Locate the cell with the specified text and output its [x, y] center coordinate. 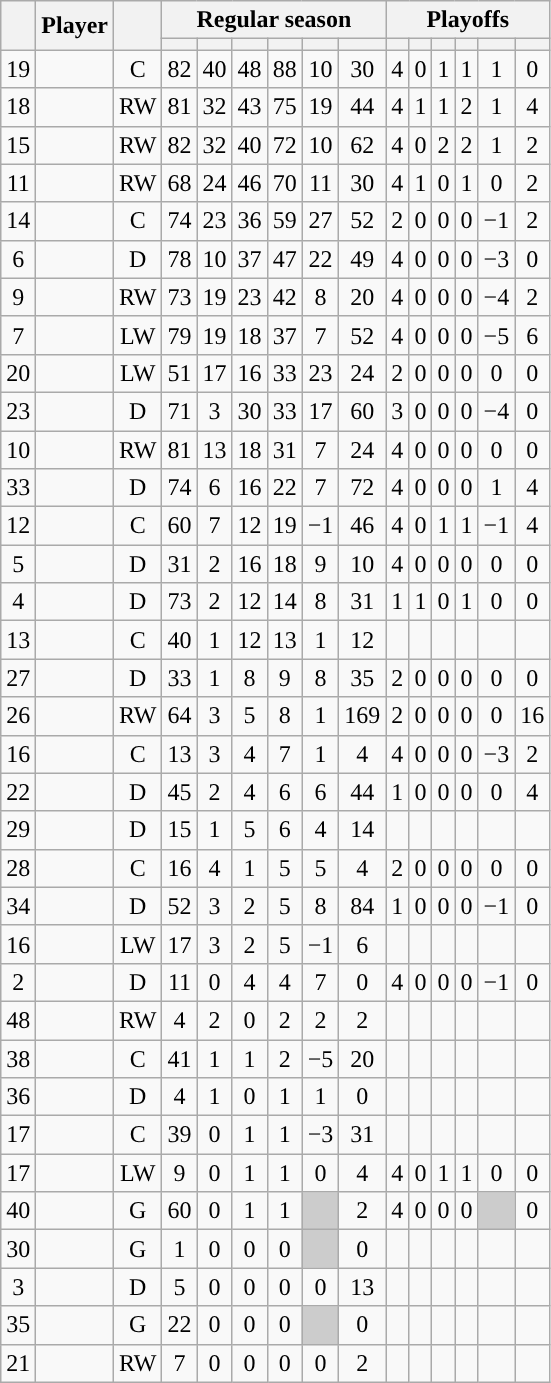
Playoffs [468, 20]
Player [75, 26]
79 [180, 335]
169 [362, 716]
84 [362, 906]
68 [180, 183]
49 [362, 259]
29 [18, 830]
88 [284, 69]
75 [284, 107]
59 [284, 221]
45 [180, 792]
42 [284, 297]
71 [180, 411]
62 [362, 145]
41 [180, 1059]
78 [180, 259]
64 [180, 716]
70 [284, 183]
28 [18, 868]
26 [18, 716]
43 [250, 107]
34 [18, 906]
Regular season [274, 20]
39 [180, 1135]
47 [284, 259]
51 [180, 373]
38 [18, 1059]
21 [18, 1363]
